Find where the given text appears and provide that cell's center as (X, Y) coordinate. 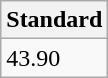
43.90 (54, 58)
Standard (54, 20)
